Search for the cell housing the specified text and yield its [X, Y] center coordinate. 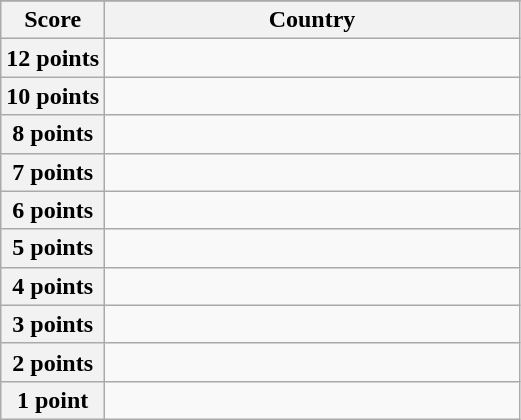
6 points [53, 210]
10 points [53, 96]
12 points [53, 58]
Score [53, 20]
5 points [53, 248]
7 points [53, 172]
Country [312, 20]
1 point [53, 400]
3 points [53, 324]
8 points [53, 134]
4 points [53, 286]
2 points [53, 362]
